Output the (x, y) coordinate of the center of the cell containing the given text.  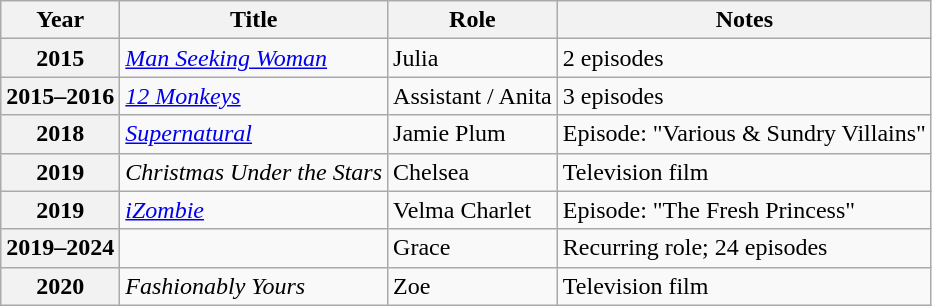
2 episodes (744, 58)
2015–2016 (60, 96)
Assistant / Anita (473, 96)
2018 (60, 134)
Jamie Plum (473, 134)
Man Seeking Woman (254, 58)
Christmas Under the Stars (254, 172)
Year (60, 20)
Title (254, 20)
Grace (473, 248)
3 episodes (744, 96)
Role (473, 20)
Episode: "Various & Sundry Villains" (744, 134)
Chelsea (473, 172)
2019–2024 (60, 248)
12 Monkeys (254, 96)
Recurring role; 24 episodes (744, 248)
2020 (60, 286)
Fashionably Yours (254, 286)
Zoe (473, 286)
Velma Charlet (473, 210)
2015 (60, 58)
iZombie (254, 210)
Julia (473, 58)
Notes (744, 20)
Supernatural (254, 134)
Episode: "The Fresh Princess" (744, 210)
